Locate the cell with the specified text and output its [x, y] center coordinate. 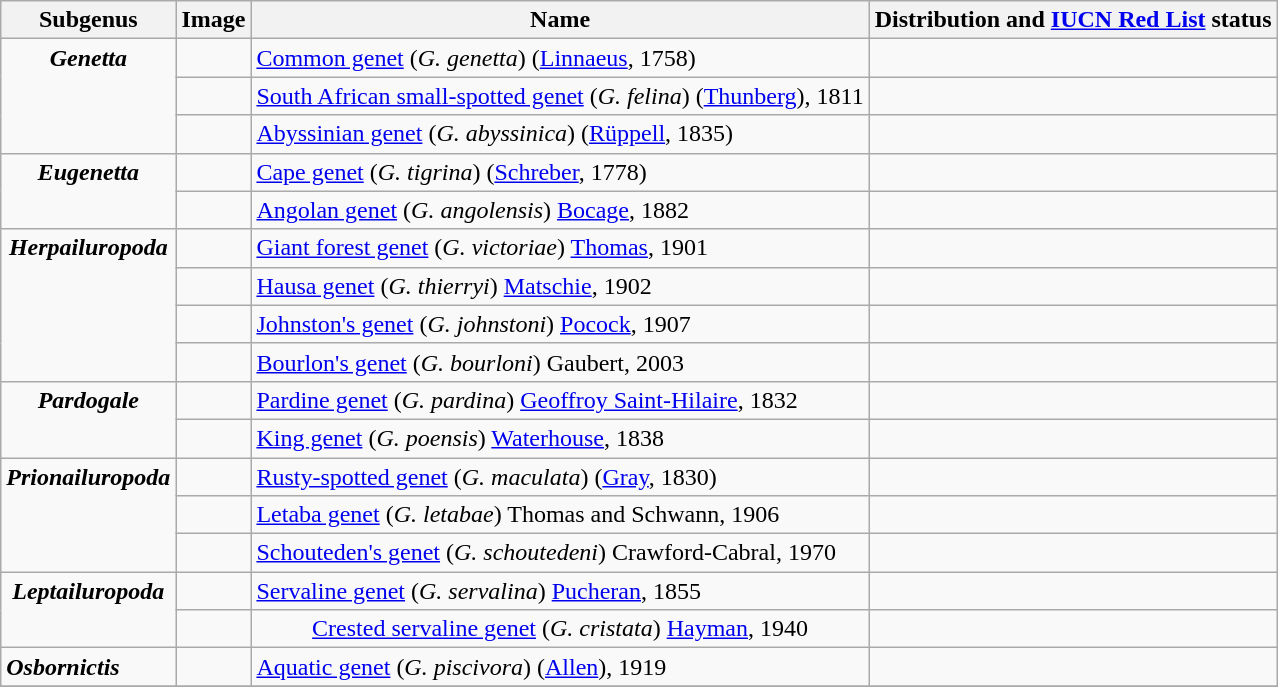
Name [560, 20]
Leptailuropoda [88, 610]
Image [214, 20]
King genet (G. poensis) Waterhouse, 1838 [560, 438]
Servaline genet (G. servalina) Pucheran, 1855 [560, 591]
Genetta [88, 96]
Hausa genet (G. thierryi) Matschie, 1902 [560, 286]
Pardine genet (G. pardina) Geoffroy Saint-Hilaire, 1832 [560, 400]
South African small-spotted genet (G. felina) (Thunberg), 1811 [560, 96]
Crested servaline genet (G. cristata) Hayman, 1940 [560, 629]
Giant forest genet (G. victoriae) Thomas, 1901 [560, 248]
Cape genet (G. tigrina) (Schreber, 1778) [560, 172]
Distribution and IUCN Red List status [1073, 20]
Subgenus [88, 20]
Johnston's genet (G. johnstoni) Pocock, 1907 [560, 324]
Herpailuropoda [88, 305]
Bourlon's genet (G. bourloni) Gaubert, 2003 [560, 362]
Prionailuropoda [88, 515]
Rusty-spotted genet (G. maculata) (Gray, 1830) [560, 477]
Pardogale [88, 419]
Eugenetta [88, 191]
Aquatic genet (G. piscivora) (Allen), 1919 [560, 667]
Osbornictis [88, 667]
Schouteden's genet (G. schoutedeni) Crawford-Cabral, 1970 [560, 553]
Common genet (G. genetta) (Linnaeus, 1758) [560, 58]
Letaba genet (G. letabae) Thomas and Schwann, 1906 [560, 515]
Angolan genet (G. angolensis) Bocage, 1882 [560, 210]
Abyssinian genet (G. abyssinica) (Rüppell, 1835) [560, 134]
